Extract the [X, Y] coordinate from the center of the cell holding the provided text.  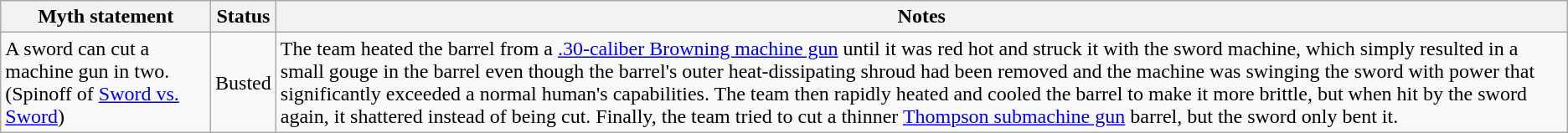
Notes [921, 17]
Busted [244, 82]
Status [244, 17]
Myth statement [106, 17]
A sword can cut a machine gun in two. (Spinoff of Sword vs. Sword) [106, 82]
